Return (X, Y) of the center of cell containing provided text 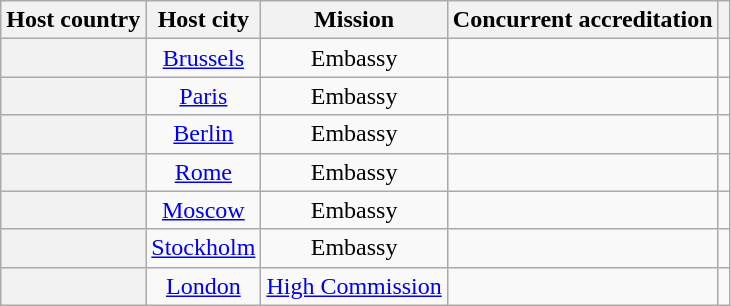
Brussels (204, 58)
Berlin (204, 134)
Moscow (204, 210)
Host country (74, 20)
Mission (354, 20)
Stockholm (204, 248)
London (204, 286)
Host city (204, 20)
Paris (204, 96)
High Commission (354, 286)
Rome (204, 172)
Concurrent accreditation (582, 20)
